Search for the cell housing the specified text and yield its (X, Y) center coordinate. 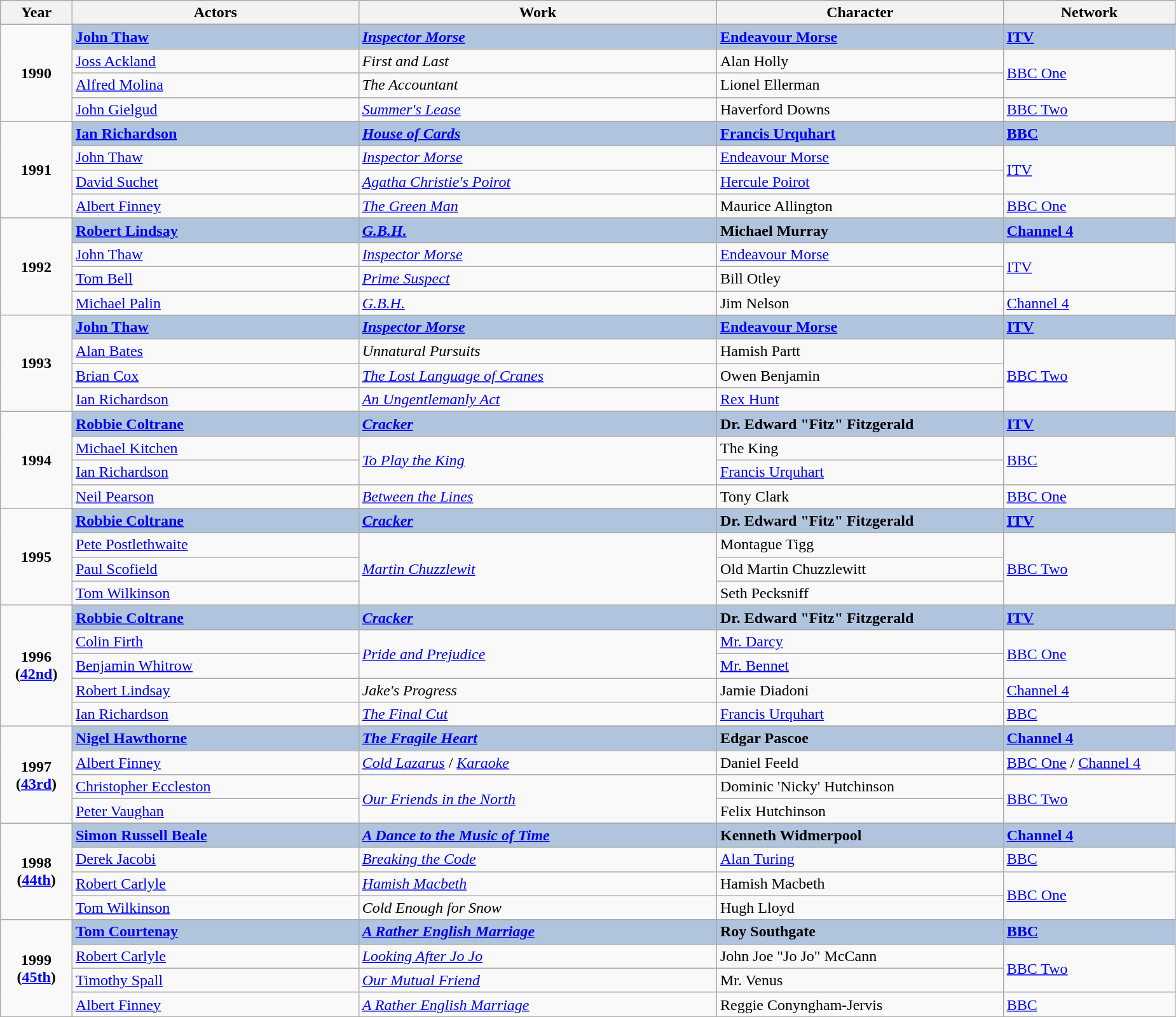
The Final Cut (538, 714)
Alan Bates (215, 352)
Paul Scofield (215, 569)
Character (859, 13)
Agatha Christie's Poirot (538, 182)
Hamish Partt (859, 352)
Benjamin Whitrow (215, 665)
Michael Kitchen (215, 448)
Peter Vaughan (215, 811)
Jake's Progress (538, 690)
1996(42nd) (37, 665)
Colin Firth (215, 641)
Dominic 'Nicky' Hutchinson (859, 787)
Prime Suspect (538, 278)
1992 (37, 266)
Breaking the Code (538, 859)
Felix Hutchinson (859, 811)
The King (859, 448)
The Green Man (538, 206)
Our Mutual Friend (538, 980)
1994 (37, 460)
The Fragile Heart (538, 739)
Neil Pearson (215, 496)
Year (37, 13)
1997(43rd) (37, 775)
Nigel Hawthorne (215, 739)
Hugh Lloyd (859, 908)
1991 (37, 170)
Actors (215, 13)
Cold Enough for Snow (538, 908)
1995 (37, 557)
1990 (37, 73)
Network (1089, 13)
Haverford Downs (859, 109)
Reggie Conyngham-Jervis (859, 1004)
Martin Chuzzlewit (538, 569)
House of Cards (538, 133)
Summer's Lease (538, 109)
Jamie Diadoni (859, 690)
Timothy Spall (215, 980)
A Dance to the Music of Time (538, 835)
Simon Russell Beale (215, 835)
Tom Courtenay (215, 932)
To Play the King (538, 460)
Tom Bell (215, 278)
Lionel Ellerman (859, 85)
John Gielgud (215, 109)
Hercule Poirot (859, 182)
Bill Otley (859, 278)
Looking After Jo Jo (538, 956)
Unnatural Pursuits (538, 352)
Montague Tigg (859, 545)
Roy Southgate (859, 932)
Maurice Allington (859, 206)
Our Friends in the North (538, 799)
Alfred Molina (215, 85)
David Suchet (215, 182)
Alan Holly (859, 61)
John Joe "Jo Jo" McCann (859, 956)
Michael Palin (215, 303)
Work (538, 13)
1998(44th) (37, 871)
1993 (37, 364)
Mr. Darcy (859, 641)
Joss Ackland (215, 61)
Between the Lines (538, 496)
Seth Pecksniff (859, 593)
Jim Nelson (859, 303)
Kenneth Widmerpool (859, 835)
Michael Murray (859, 230)
First and Last (538, 61)
1999(45th) (37, 968)
Brian Cox (215, 376)
Derek Jacobi (215, 859)
An Ungentlemanly Act (538, 400)
The Accountant (538, 85)
Owen Benjamin (859, 376)
Cold Lazarus / Karaoke (538, 763)
Tony Clark (859, 496)
Christopher Eccleston (215, 787)
Pete Postlethwaite (215, 545)
Rex Hunt (859, 400)
Alan Turing (859, 859)
Edgar Pascoe (859, 739)
Pride and Prejudice (538, 653)
Mr. Bennet (859, 665)
Mr. Venus (859, 980)
Daniel Feeld (859, 763)
Old Martin Chuzzlewitt (859, 569)
The Lost Language of Cranes (538, 376)
BBC One / Channel 4 (1089, 763)
